Determine the (X, Y) coordinate at the center of the cell enclosing the given text.  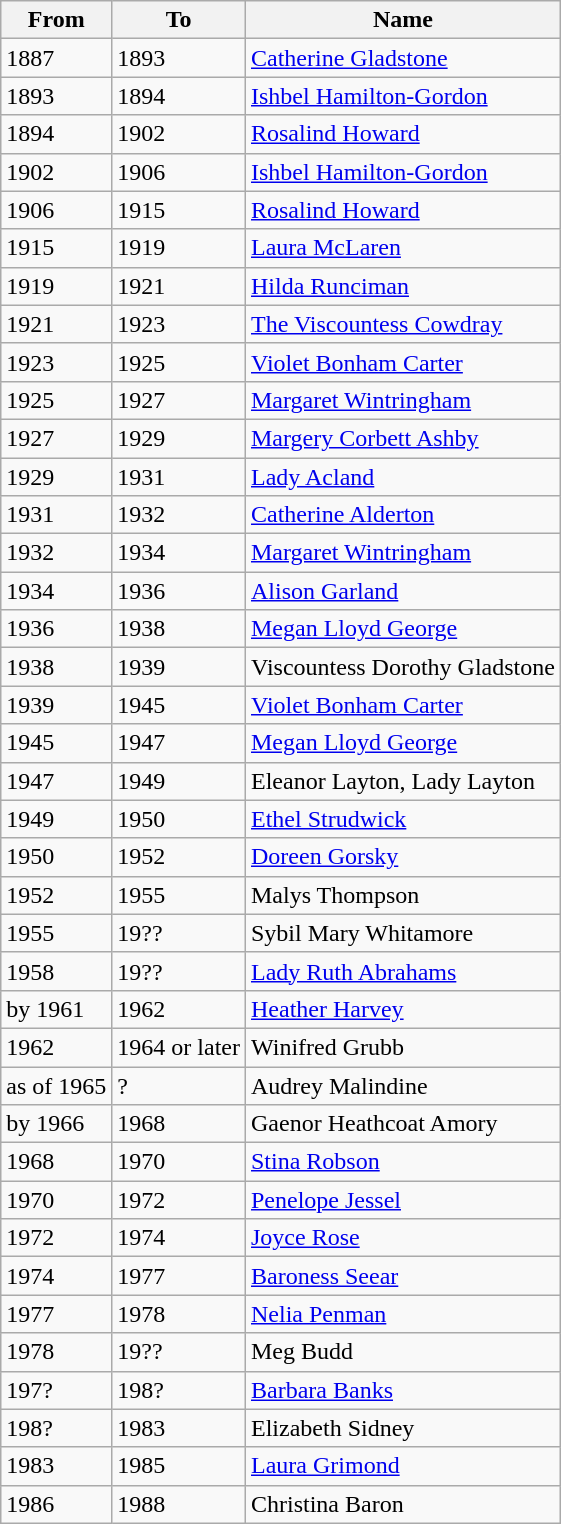
Winifred Grubb (402, 1047)
Malys Thompson (402, 895)
1988 (179, 1504)
Gaenor Heathcoat Amory (402, 1124)
Stina Robson (402, 1162)
Audrey Malindine (402, 1085)
Alison Garland (402, 591)
Catherine Gladstone (402, 58)
by 1966 (56, 1124)
The Viscountess Cowdray (402, 324)
1985 (179, 1466)
1986 (56, 1504)
by 1961 (56, 1009)
To (179, 20)
Lady Acland (402, 477)
1958 (56, 971)
Baroness Seear (402, 1276)
as of 1965 (56, 1085)
Viscountess Dorothy Gladstone (402, 667)
Laura Grimond (402, 1466)
Heather Harvey (402, 1009)
Laura McLaren (402, 248)
Eleanor Layton, Lady Layton (402, 781)
1887 (56, 58)
Hilda Runciman (402, 286)
Catherine Alderton (402, 515)
From (56, 20)
Lady Ruth Abrahams (402, 971)
Name (402, 20)
? (179, 1085)
Joyce Rose (402, 1238)
Elizabeth Sidney (402, 1428)
Meg Budd (402, 1352)
197? (56, 1390)
Sybil Mary Whitamore (402, 933)
Margery Corbett Ashby (402, 438)
Penelope Jessel (402, 1200)
1964 or later (179, 1047)
Barbara Banks (402, 1390)
Christina Baron (402, 1504)
Doreen Gorsky (402, 857)
Nelia Penman (402, 1314)
Ethel Strudwick (402, 819)
